Return (x, y) of the center of cell containing provided text 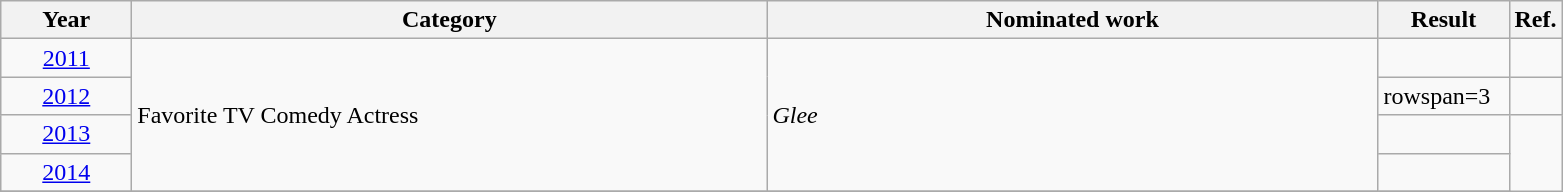
Year (66, 20)
Nominated work (1072, 20)
rowspan=3 (1444, 96)
2013 (66, 134)
2012 (66, 96)
2011 (66, 58)
Result (1444, 20)
2014 (66, 172)
Glee (1072, 115)
Ref. (1536, 20)
Favorite TV Comedy Actress (450, 115)
Category (450, 20)
